Extract the (X, Y) coordinate from the center of the cell holding the provided text.  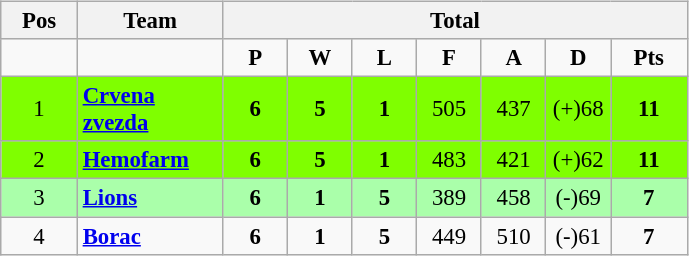
Hemofarm (150, 160)
389 (450, 198)
D (578, 58)
(+)62 (578, 160)
F (450, 58)
Team (150, 21)
458 (514, 198)
421 (514, 160)
449 (450, 235)
510 (514, 235)
483 (450, 160)
Pos (40, 21)
Pts (648, 58)
A (514, 58)
(-)69 (578, 198)
3 (40, 198)
W (320, 58)
437 (514, 110)
L (384, 58)
P (256, 58)
(+)68 (578, 110)
4 (40, 235)
Borac (150, 235)
2 (40, 160)
(-)61 (578, 235)
Lions (150, 198)
Total (455, 21)
Crvena zvezda (150, 110)
505 (450, 110)
